Capture the cell that displays the provided text and extract its [X, Y] central coordinate. 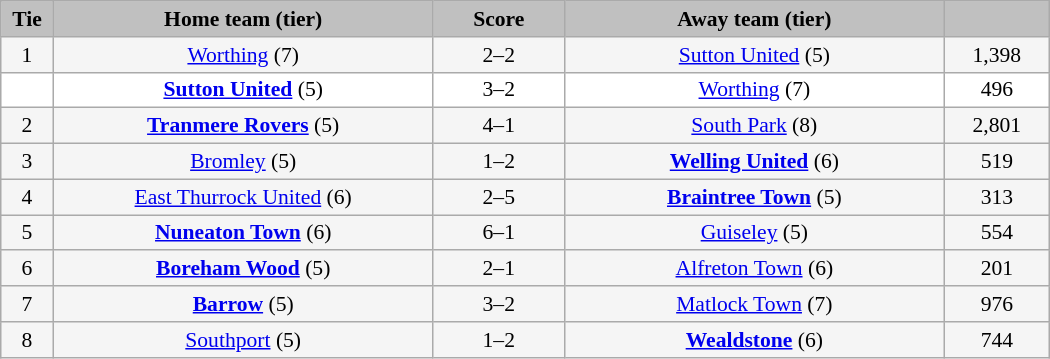
Bromley (5) [243, 162]
496 [996, 90]
313 [996, 197]
Tie [27, 19]
Home team (tier) [243, 19]
Tranmere Rovers (5) [243, 126]
2 [27, 126]
Nuneaton Town (6) [243, 233]
Welling United (6) [754, 162]
7 [27, 304]
4 [27, 197]
2–1 [498, 269]
4–1 [498, 126]
Guiseley (5) [754, 233]
Away team (tier) [754, 19]
Boreham Wood (5) [243, 269]
Matlock Town (7) [754, 304]
5 [27, 233]
6 [27, 269]
Alfreton Town (6) [754, 269]
2–5 [498, 197]
976 [996, 304]
744 [996, 340]
6–1 [498, 233]
2,801 [996, 126]
519 [996, 162]
South Park (8) [754, 126]
8 [27, 340]
554 [996, 233]
2–2 [498, 55]
East Thurrock United (6) [243, 197]
1 [27, 55]
3 [27, 162]
Barrow (5) [243, 304]
Braintree Town (5) [754, 197]
Score [498, 19]
1,398 [996, 55]
201 [996, 269]
Southport (5) [243, 340]
Wealdstone (6) [754, 340]
